Return the (X, Y) coordinate for the center point of the cell that contains the specified text.  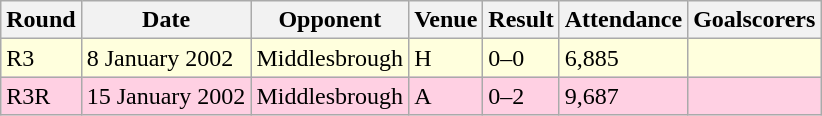
R3 (41, 58)
15 January 2002 (166, 96)
6,885 (623, 58)
Date (166, 20)
Attendance (623, 20)
9,687 (623, 96)
0–2 (521, 96)
Goalscorers (754, 20)
H (446, 58)
R3R (41, 96)
Opponent (330, 20)
Venue (446, 20)
0–0 (521, 58)
Result (521, 20)
Round (41, 20)
A (446, 96)
8 January 2002 (166, 58)
